Return (X, Y) of the center of cell containing provided text 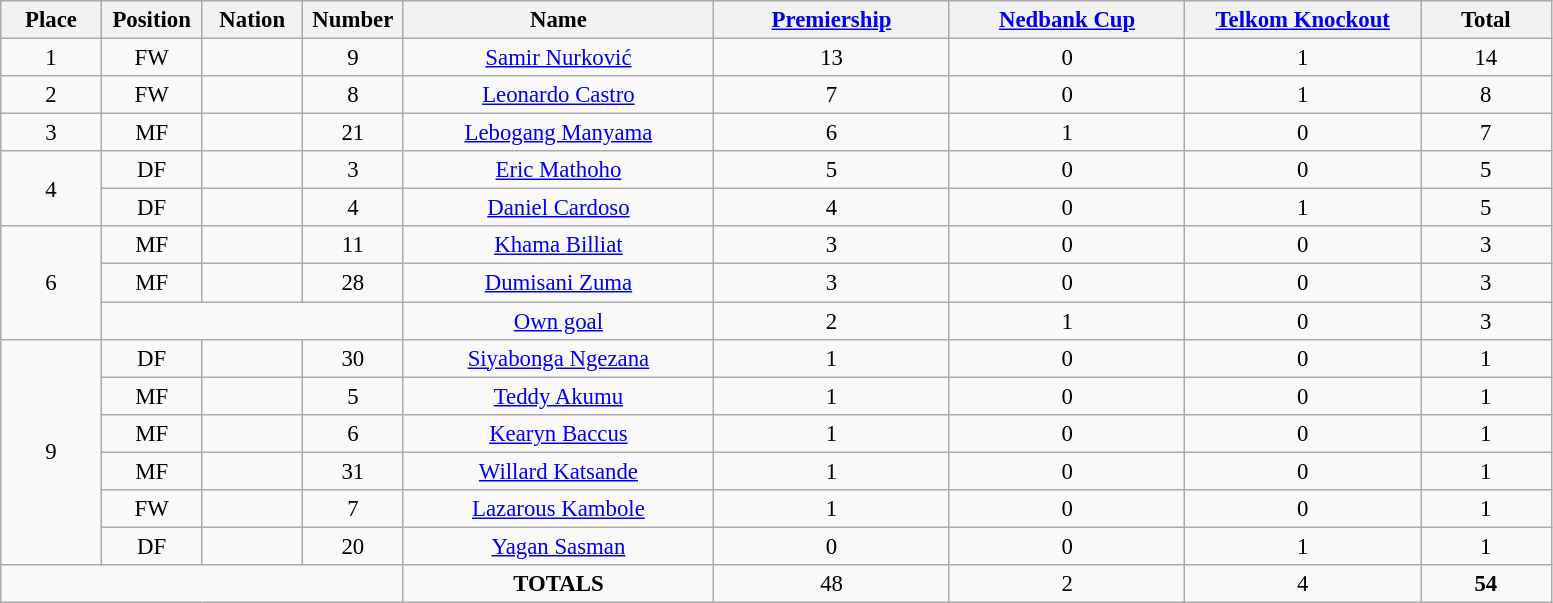
Khama Billiat (558, 245)
54 (1486, 584)
Premiership (832, 20)
Dumisani Zuma (558, 283)
Number (354, 20)
Samir Nurković (558, 58)
Telkom Knockout (1303, 20)
14 (1486, 58)
20 (354, 546)
Yagan Sasman (558, 546)
31 (354, 471)
Own goal (558, 321)
Nedbank Cup (1067, 20)
TOTALS (558, 584)
Daniel Cardoso (558, 208)
Kearyn Baccus (558, 433)
Position (152, 20)
Name (558, 20)
Siyabonga Ngezana (558, 358)
30 (354, 358)
Willard Katsande (558, 471)
Nation (252, 20)
Lazarous Kambole (558, 509)
Lebogang Manyama (558, 133)
11 (354, 245)
Place (52, 20)
21 (354, 133)
Eric Mathoho (558, 170)
28 (354, 283)
13 (832, 58)
48 (832, 584)
Teddy Akumu (558, 396)
Leonardo Castro (558, 95)
Total (1486, 20)
